Return (x, y) of the center of cell containing provided text 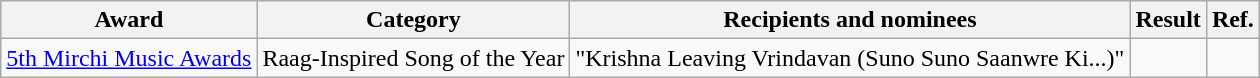
Recipients and nominees (850, 20)
5th Mirchi Music Awards (129, 58)
Award (129, 20)
"Krishna Leaving Vrindavan (Suno Suno Saanwre Ki...)" (850, 58)
Category (414, 20)
Raag-Inspired Song of the Year (414, 58)
Ref. (1232, 20)
Result (1168, 20)
